Capture the cell that displays the provided text and extract its [X, Y] central coordinate. 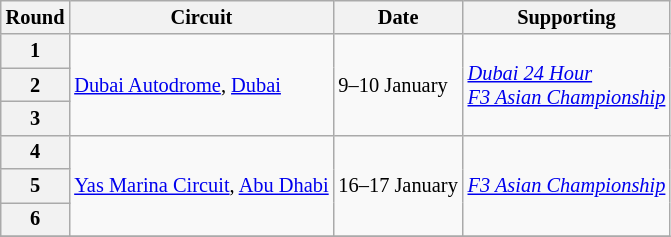
Dubai Autodrome, Dubai [201, 84]
16–17 January [398, 186]
Dubai 24 HourF3 Asian Championship [567, 84]
4 [36, 152]
3 [36, 118]
6 [36, 219]
Round [36, 17]
Circuit [201, 17]
F3 Asian Championship [567, 186]
9–10 January [398, 84]
1 [36, 51]
Date [398, 17]
Yas Marina Circuit, Abu Dhabi [201, 186]
5 [36, 186]
Supporting [567, 17]
2 [36, 85]
